For the text-containing cell, return its midpoint in (x, y) coordinate format. 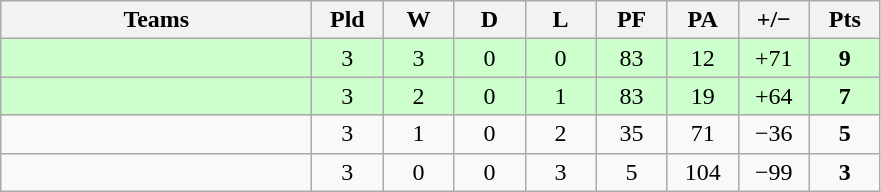
+64 (774, 96)
Pld (348, 20)
9 (844, 58)
PF (632, 20)
35 (632, 134)
−99 (774, 172)
PA (702, 20)
19 (702, 96)
12 (702, 58)
L (560, 20)
7 (844, 96)
71 (702, 134)
+71 (774, 58)
D (490, 20)
104 (702, 172)
+/− (774, 20)
Pts (844, 20)
−36 (774, 134)
W (418, 20)
Teams (156, 20)
